Search for the cell housing the specified text and yield its [X, Y] center coordinate. 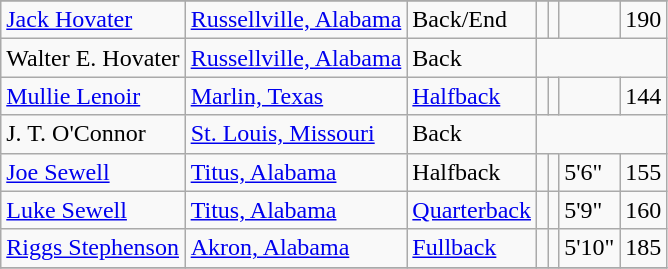
5'10" [590, 248]
Mullie Lenoir [93, 96]
Riggs Stephenson [93, 248]
J. T. O'Connor [93, 134]
5'9" [590, 210]
Marlin, Texas [296, 96]
Walter E. Hovater [93, 58]
5'6" [590, 172]
Jack Hovater [93, 20]
185 [644, 248]
Luke Sewell [93, 210]
Back/End [472, 20]
Fullback [472, 248]
Quarterback [472, 210]
155 [644, 172]
160 [644, 210]
Akron, Alabama [296, 248]
144 [644, 96]
190 [644, 20]
Joe Sewell [93, 172]
St. Louis, Missouri [296, 134]
